Extract the (X, Y) coordinate from the center of the cell holding the provided text.  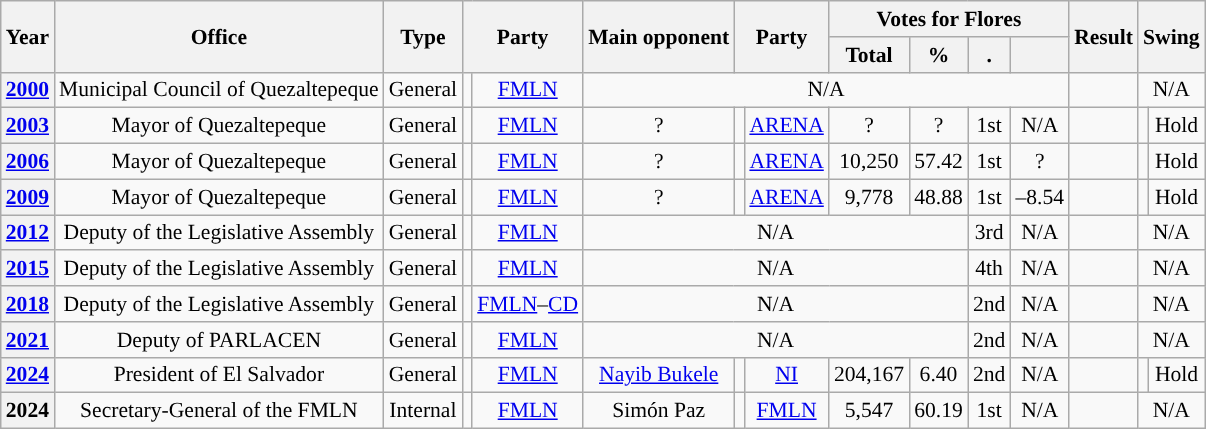
Internal (423, 411)
Office (219, 36)
President of El Salvador (219, 375)
Total (869, 55)
6.40 (938, 375)
5,547 (869, 411)
Municipal Council of Quezaltepeque (219, 90)
NI (786, 375)
2012 (28, 233)
57.42 (938, 162)
FMLN–CD (528, 304)
Year (28, 36)
Swing (1172, 36)
Deputy of PARLACEN (219, 340)
2003 (28, 126)
60.19 (938, 411)
2018 (28, 304)
2015 (28, 269)
2000 (28, 90)
Type (423, 36)
10,250 (869, 162)
2009 (28, 197)
Result (1104, 36)
3rd (990, 233)
2021 (28, 340)
Secretary-General of the FMLN (219, 411)
48.88 (938, 197)
2006 (28, 162)
9,778 (869, 197)
Votes for Flores (949, 19)
–8.54 (1040, 197)
4th (990, 269)
% (938, 55)
204,167 (869, 375)
. (990, 55)
Nayib Bukele (658, 375)
Main opponent (658, 36)
Simón Paz (658, 411)
